Determine the (x, y) coordinate at the center of the cell enclosing the given text.  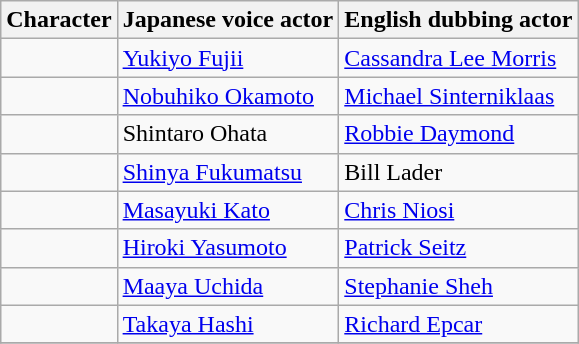
Takaya Hashi (228, 324)
Richard Epcar (458, 324)
Stephanie Sheh (458, 286)
Nobuhiko Okamoto (228, 96)
Cassandra Lee Morris (458, 58)
Maaya Uchida (228, 286)
Shinya Fukumatsu (228, 172)
Bill Lader (458, 172)
Masayuki Kato (228, 210)
Patrick Seitz (458, 248)
Yukiyo Fujii (228, 58)
Shintaro Ohata (228, 134)
Michael Sinterniklaas (458, 96)
Character (59, 20)
Japanese voice actor (228, 20)
Robbie Daymond (458, 134)
Hiroki Yasumoto (228, 248)
Chris Niosi (458, 210)
English dubbing actor (458, 20)
